Capture the cell that displays the provided text and extract its [X, Y] central coordinate. 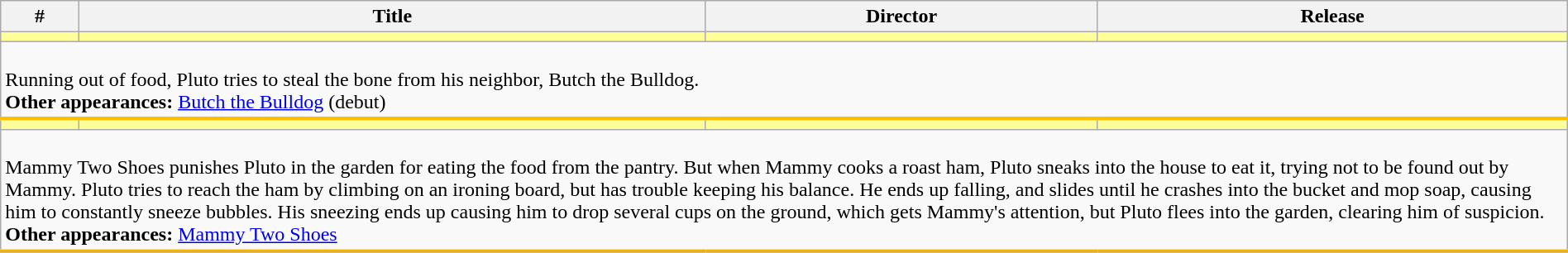
Title [392, 17]
Director [901, 17]
# [40, 17]
Release [1332, 17]
Running out of food, Pluto tries to steal the bone from his neighbor, Butch the Bulldog.Other appearances: Butch the Bulldog (debut) [784, 80]
